Scan for the cell matching the given text and deliver its [X, Y] coordinate at center. 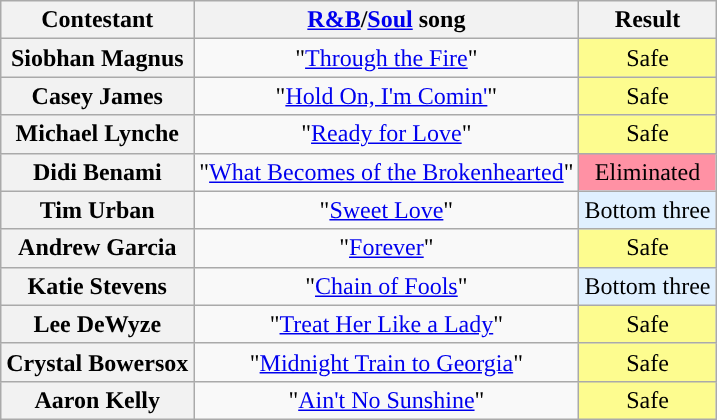
"Treat Her Like a Lady" [386, 324]
Aaron Kelly [98, 400]
Eliminated [648, 172]
Crystal Bowersox [98, 362]
R&B/Soul song [386, 20]
"Ain't No Sunshine" [386, 400]
"What Becomes of the Brokenhearted" [386, 172]
Michael Lynche [98, 134]
Contestant [98, 20]
Siobhan Magnus [98, 58]
Andrew Garcia [98, 248]
Lee DeWyze [98, 324]
Didi Benami [98, 172]
"Sweet Love" [386, 210]
"Through the Fire" [386, 58]
Casey James [98, 96]
"Chain of Fools" [386, 286]
Result [648, 20]
Katie Stevens [98, 286]
"Ready for Love" [386, 134]
Tim Urban [98, 210]
"Hold On, I'm Comin'" [386, 96]
"Forever" [386, 248]
"Midnight Train to Georgia" [386, 362]
